Search for the cell housing the specified text and yield its (X, Y) center coordinate. 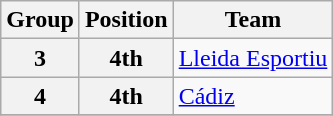
Lleida Esportiu (253, 58)
4 (40, 96)
Group (40, 20)
Team (253, 20)
Cádiz (253, 96)
Position (126, 20)
3 (40, 58)
